Extract the (X, Y) coordinate from the center of the cell holding the provided text.  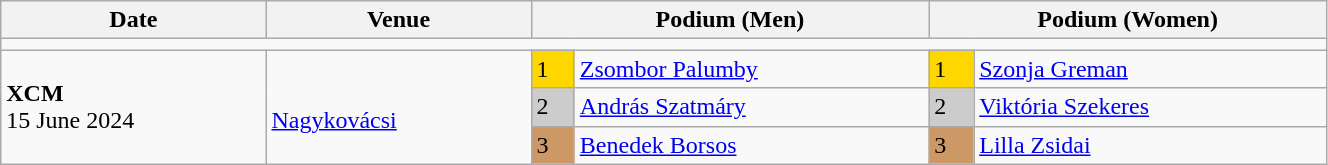
Viktória Szekeres (1150, 107)
Lilla Zsidai (1150, 145)
András Szatmáry (751, 107)
Zsombor Palumby (751, 69)
Szonja Greman (1150, 69)
Date (134, 20)
Benedek Borsos (751, 145)
Podium (Women) (1128, 20)
Venue (398, 20)
Podium (Men) (730, 20)
XCM 15 June 2024 (134, 107)
Nagykovácsi (398, 107)
